Return the [X, Y] coordinate for the center point of the cell that contains the specified text.  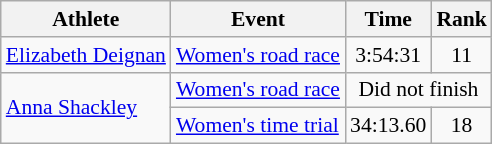
Event [258, 19]
Time [388, 19]
Elizabeth Deignan [86, 55]
11 [462, 55]
Anna Shackley [86, 108]
Did not finish [418, 90]
Rank [462, 19]
3:54:31 [388, 55]
Women's time trial [258, 126]
34:13.60 [388, 126]
Athlete [86, 19]
18 [462, 126]
